Output the [x, y] coordinate of the center of the cell containing the given text.  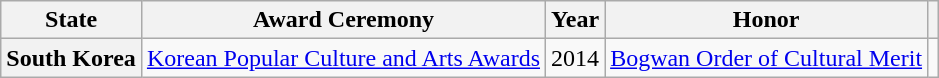
Award Ceremony [343, 20]
Korean Popular Culture and Arts Awards [343, 58]
Honor [766, 20]
South Korea [72, 58]
Bogwan Order of Cultural Merit [766, 58]
2014 [576, 58]
Year [576, 20]
State [72, 20]
